From the cell containing the given text, extract its center point as [X, Y] coordinate. 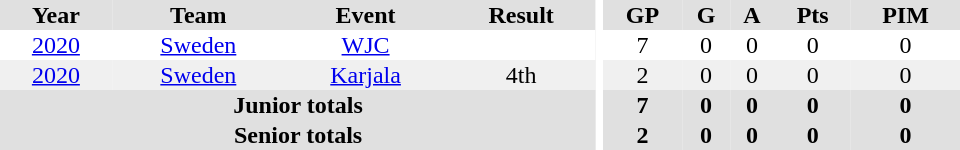
GP [643, 15]
Senior totals [298, 135]
WJC [366, 45]
Pts [812, 15]
Karjala [366, 75]
Year [56, 15]
4th [521, 75]
A [752, 15]
Event [366, 15]
G [706, 15]
Result [521, 15]
PIM [906, 15]
Team [198, 15]
Junior totals [298, 105]
